Return the [x, y] coordinate for the center point of the cell that contains the specified text.  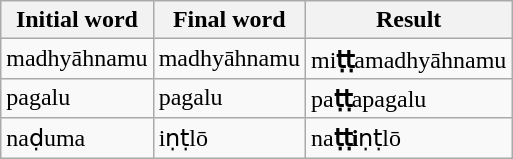
miṭṭamadhyāhnamu [408, 59]
Result [408, 20]
Initial word [77, 20]
naṭṭiṇṭlō [408, 138]
iṇṭlō [229, 138]
Final word [229, 20]
paṭṭapagalu [408, 98]
naḍuma [77, 138]
